Provide the (x, y) coordinate of the cell's center where the given text is located.  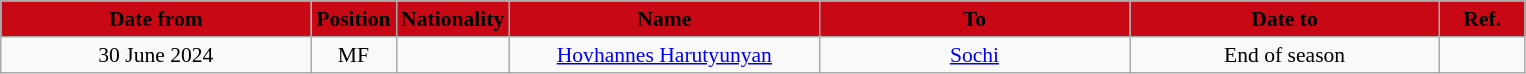
Position (354, 19)
To (974, 19)
Name (664, 19)
Sochi (974, 55)
MF (354, 55)
End of season (1285, 55)
Date to (1285, 19)
Hovhannes Harutyunyan (664, 55)
Ref. (1482, 19)
Nationality (452, 19)
30 June 2024 (156, 55)
Date from (156, 19)
